Identify which cell holds the provided text, then report its [X, Y] central coordinate. 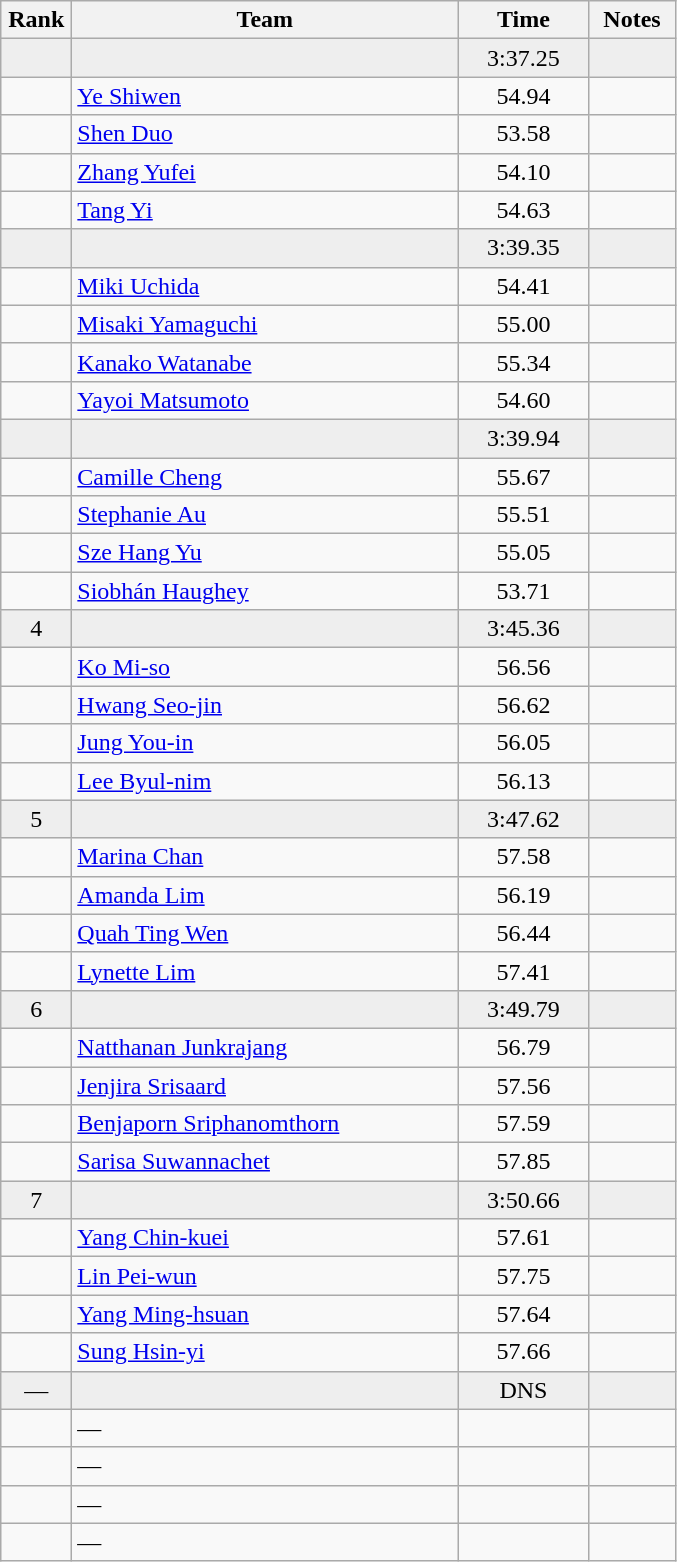
56.56 [524, 667]
4 [36, 629]
54.41 [524, 286]
Jung You-in [265, 743]
55.05 [524, 553]
Hwang Seo-jin [265, 705]
Rank [36, 20]
57.61 [524, 1238]
54.60 [524, 400]
Lin Pei-wun [265, 1276]
Siobhán Haughey [265, 591]
Benjaporn Sriphanomthorn [265, 1124]
Camille Cheng [265, 477]
55.00 [524, 324]
3:39.35 [524, 248]
57.85 [524, 1162]
Notes [632, 20]
55.34 [524, 362]
Sung Hsin-yi [265, 1352]
54.94 [524, 96]
56.79 [524, 1047]
54.63 [524, 210]
Shen Duo [265, 134]
Ye Shiwen [265, 96]
57.64 [524, 1314]
57.41 [524, 971]
Marina Chan [265, 857]
3:39.94 [524, 438]
Lynette Lim [265, 971]
Lee Byul-nim [265, 781]
57.58 [524, 857]
53.58 [524, 134]
56.19 [524, 895]
7 [36, 1200]
Quah Ting Wen [265, 933]
3:37.25 [524, 58]
57.56 [524, 1085]
Team [265, 20]
6 [36, 1009]
3:49.79 [524, 1009]
56.05 [524, 743]
Amanda Lim [265, 895]
3:45.36 [524, 629]
Time [524, 20]
Stephanie Au [265, 515]
54.10 [524, 172]
56.44 [524, 933]
57.75 [524, 1276]
Tang Yi [265, 210]
Jenjira Srisaard [265, 1085]
Miki Uchida [265, 286]
Ko Mi-so [265, 667]
Sarisa Suwannachet [265, 1162]
57.66 [524, 1352]
56.62 [524, 705]
Misaki Yamaguchi [265, 324]
Kanako Watanabe [265, 362]
55.67 [524, 477]
DNS [524, 1390]
3:50.66 [524, 1200]
Natthanan Junkrajang [265, 1047]
Yang Chin-kuei [265, 1238]
Sze Hang Yu [265, 553]
56.13 [524, 781]
5 [36, 819]
Yang Ming-hsuan [265, 1314]
53.71 [524, 591]
Yayoi Matsumoto [265, 400]
Zhang Yufei [265, 172]
57.59 [524, 1124]
3:47.62 [524, 819]
55.51 [524, 515]
